Extract the (X, Y) coordinate from the center of the cell holding the provided text.  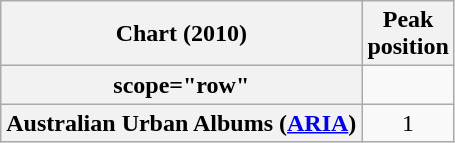
Chart (2010) (182, 34)
1 (408, 123)
scope="row" (182, 85)
Peakposition (408, 34)
Australian Urban Albums (ARIA) (182, 123)
